Search for the cell housing the specified text and yield its (X, Y) center coordinate. 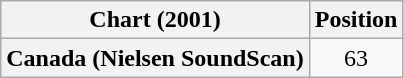
Canada (Nielsen SoundScan) (155, 58)
Chart (2001) (155, 20)
63 (356, 58)
Position (356, 20)
